Identify which cell holds the provided text, then report its [x, y] central coordinate. 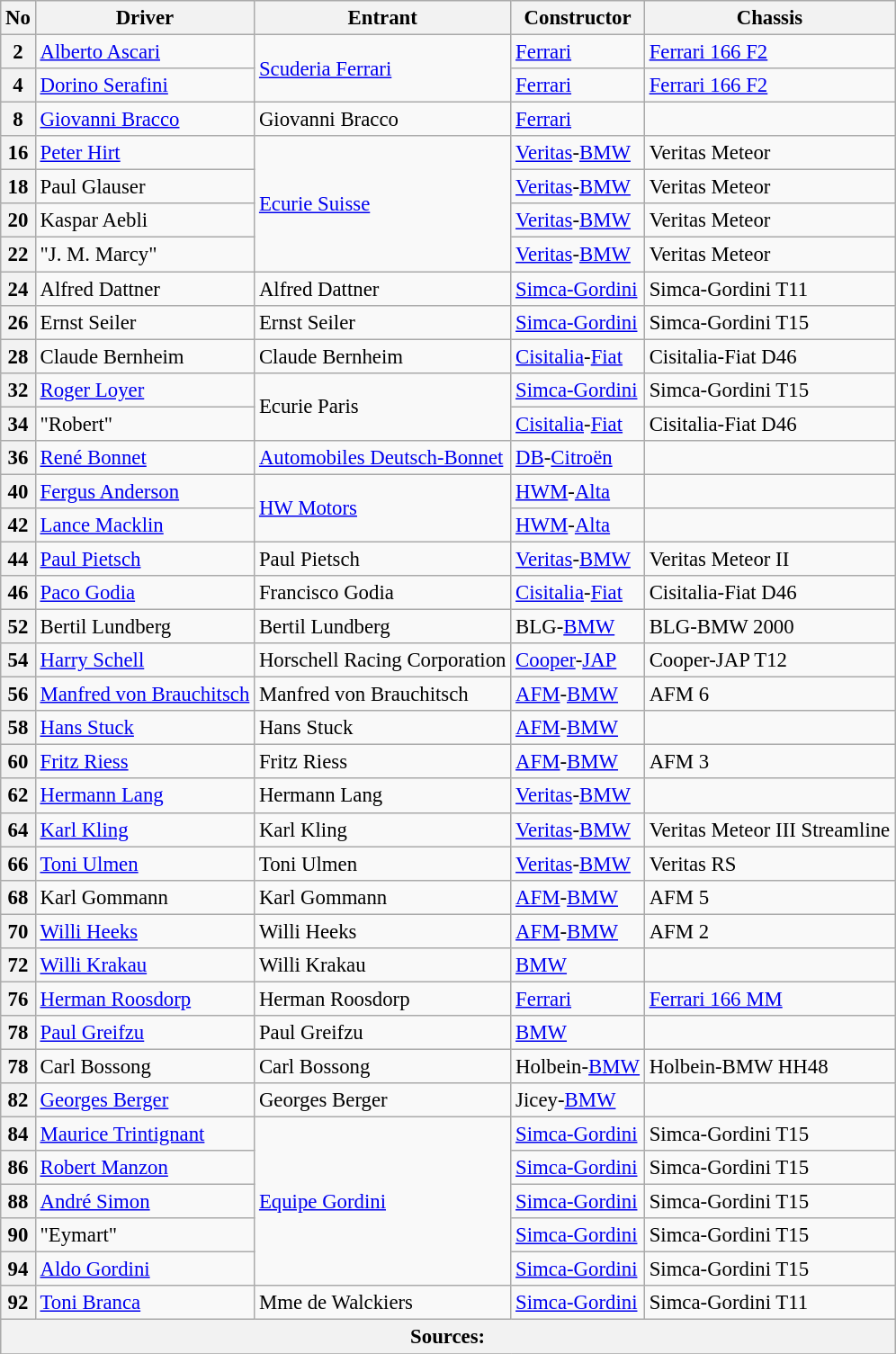
Aldo Gordini [144, 1269]
René Bonnet [144, 458]
Paco Godia [144, 593]
68 [18, 897]
Veritas Meteor III Streamline [769, 829]
Sources: [448, 1337]
54 [18, 660]
Constructor [578, 18]
No [18, 18]
"Eymart" [144, 1235]
18 [18, 187]
Roger Loyer [144, 390]
HW Motors [383, 507]
22 [18, 255]
André Simon [144, 1202]
Automobiles Deutsch-Bonnet [383, 458]
Holbein-BMW [578, 1066]
90 [18, 1235]
4 [18, 85]
"J. M. Marcy" [144, 255]
2 [18, 52]
Ecurie Paris [383, 407]
BLG-BMW [578, 627]
72 [18, 965]
52 [18, 627]
Entrant [383, 18]
Ecurie Suisse [383, 203]
70 [18, 931]
40 [18, 491]
26 [18, 322]
Driver [144, 18]
Toni Branca [144, 1304]
Horschell Racing Corporation [383, 660]
94 [18, 1269]
Harry Schell [144, 660]
28 [18, 356]
Jicey-BMW [578, 1100]
Lance Macklin [144, 525]
76 [18, 999]
86 [18, 1168]
Cooper-JAP [578, 660]
Fergus Anderson [144, 491]
Veritas Meteor II [769, 559]
24 [18, 289]
Equipe Gordini [383, 1202]
32 [18, 390]
AFM 5 [769, 897]
Ferrari 166 MM [769, 999]
Maurice Trintignant [144, 1134]
Paul Glauser [144, 187]
60 [18, 762]
"Robert" [144, 424]
Alberto Ascari [144, 52]
46 [18, 593]
64 [18, 829]
92 [18, 1304]
42 [18, 525]
16 [18, 153]
36 [18, 458]
BLG-BMW 2000 [769, 627]
Scuderia Ferrari [383, 68]
Francisco Godia [383, 593]
Cooper-JAP T12 [769, 660]
Chassis [769, 18]
AFM 2 [769, 931]
88 [18, 1202]
44 [18, 559]
Holbein-BMW HH48 [769, 1066]
DB-Citroën [578, 458]
34 [18, 424]
56 [18, 695]
AFM 3 [769, 762]
58 [18, 728]
82 [18, 1100]
Veritas RS [769, 864]
20 [18, 220]
Dorino Serafini [144, 85]
AFM 6 [769, 695]
66 [18, 864]
84 [18, 1134]
62 [18, 796]
Peter Hirt [144, 153]
Mme de Walckiers [383, 1304]
Robert Manzon [144, 1168]
8 [18, 120]
Kaspar Aebli [144, 220]
